Capture the cell that displays the provided text and extract its [x, y] central coordinate. 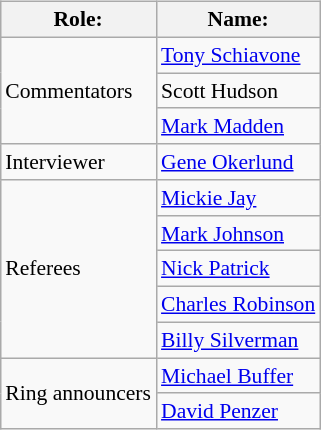
Nick Patrick [238, 269]
Mark Madden [238, 126]
Mark Johnson [238, 233]
Name: [238, 20]
Billy Silverman [238, 340]
Commentators [78, 90]
Charles Robinson [238, 305]
Interviewer [78, 162]
Gene Okerlund [238, 162]
Role: [78, 20]
Referees [78, 269]
Michael Buffer [238, 376]
David Penzer [238, 411]
Ring announcers [78, 394]
Tony Schiavone [238, 55]
Scott Hudson [238, 91]
Mickie Jay [238, 198]
